Provide the (X, Y) coordinate of the cell's center where the given text is located.  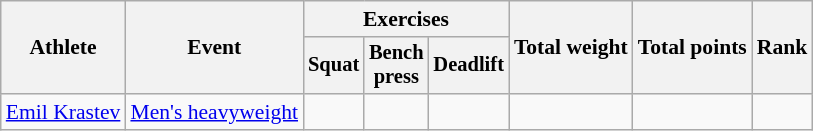
Event (214, 48)
Benchpress (396, 66)
Total points (692, 48)
Exercises (406, 19)
Rank (782, 48)
Emil Krastev (64, 112)
Men's heavyweight (214, 112)
Deadlift (468, 66)
Athlete (64, 48)
Squat (334, 66)
Total weight (571, 48)
